Find where the given text appears and provide that cell's center as (X, Y) coordinate. 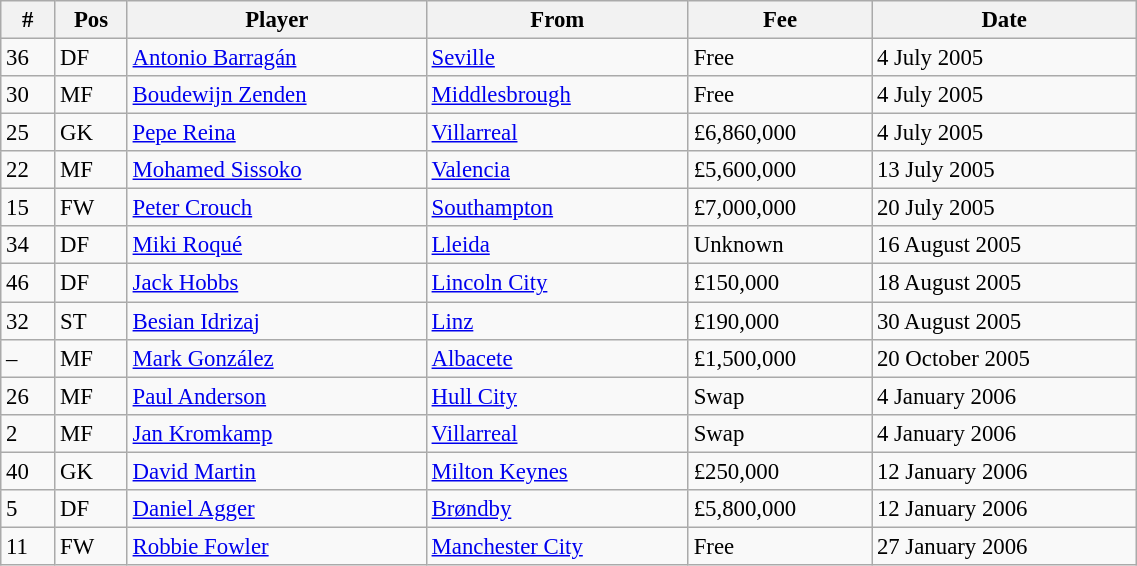
Peter Crouch (276, 208)
£7,000,000 (780, 208)
Mark González (276, 358)
11 (28, 546)
Brøndby (557, 509)
Lincoln City (557, 283)
Manchester City (557, 546)
Unknown (780, 245)
£150,000 (780, 283)
Fee (780, 20)
18 August 2005 (1004, 283)
27 January 2006 (1004, 546)
Hull City (557, 396)
£190,000 (780, 321)
20 July 2005 (1004, 208)
£6,860,000 (780, 133)
2 (28, 433)
20 October 2005 (1004, 358)
Boudewijn Zenden (276, 95)
Pos (91, 20)
15 (28, 208)
46 (28, 283)
Pepe Reina (276, 133)
£5,800,000 (780, 509)
Paul Anderson (276, 396)
25 (28, 133)
Daniel Agger (276, 509)
Seville (557, 58)
16 August 2005 (1004, 245)
£1,500,000 (780, 358)
13 July 2005 (1004, 170)
Lleida (557, 245)
36 (28, 58)
£5,600,000 (780, 170)
Player (276, 20)
Mohamed Sissoko (276, 170)
Albacete (557, 358)
32 (28, 321)
– (28, 358)
26 (28, 396)
Antonio Barragán (276, 58)
5 (28, 509)
Middlesbrough (557, 95)
Linz (557, 321)
From (557, 20)
# (28, 20)
Besian Idrizaj (276, 321)
Robbie Fowler (276, 546)
Miki Roqué (276, 245)
Jan Kromkamp (276, 433)
30 (28, 95)
Milton Keynes (557, 471)
40 (28, 471)
22 (28, 170)
30 August 2005 (1004, 321)
34 (28, 245)
Jack Hobbs (276, 283)
£250,000 (780, 471)
David Martin (276, 471)
Date (1004, 20)
Southampton (557, 208)
Valencia (557, 170)
ST (91, 321)
